Search for the cell housing the specified text and yield its (X, Y) center coordinate. 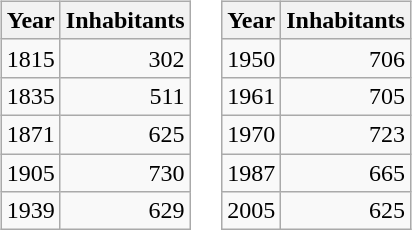
1835 (30, 96)
1905 (30, 173)
1939 (30, 211)
723 (346, 134)
511 (125, 96)
1987 (252, 173)
730 (125, 173)
1961 (252, 96)
705 (346, 96)
1950 (252, 58)
1871 (30, 134)
629 (125, 211)
1815 (30, 58)
302 (125, 58)
665 (346, 173)
1970 (252, 134)
2005 (252, 211)
706 (346, 58)
